From the cell containing the given text, extract its center point as [x, y] coordinate. 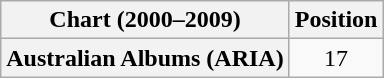
17 [336, 58]
Australian Albums (ARIA) [145, 58]
Position [336, 20]
Chart (2000–2009) [145, 20]
